Find where the given text appears and provide that cell's center as (x, y) coordinate. 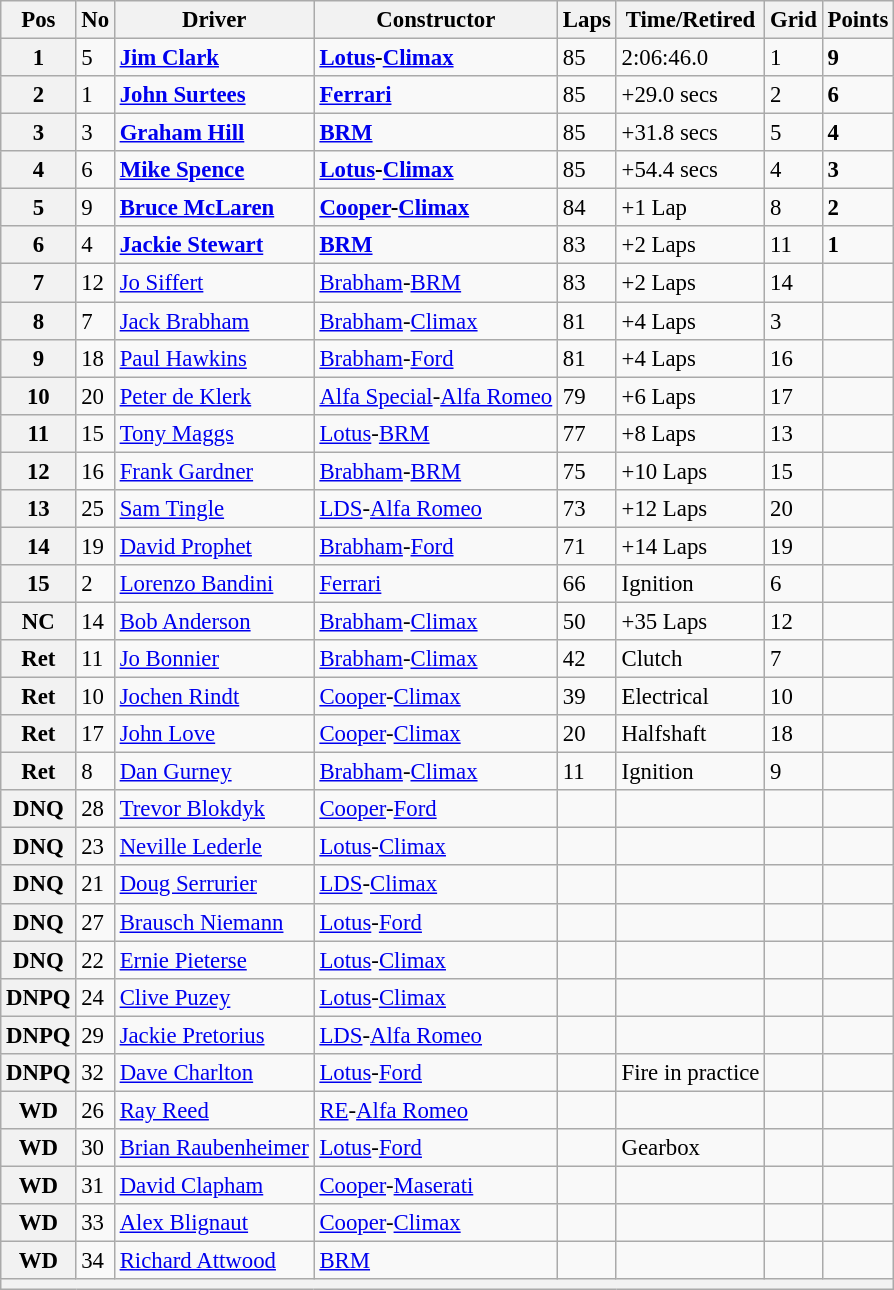
Ernie Pieterse (214, 960)
RE-Alfa Romeo (436, 1110)
NC (38, 621)
2:06:46.0 (690, 58)
Peter de Klerk (214, 396)
Jo Bonnier (214, 659)
50 (588, 621)
31 (95, 1185)
Cooper-Ford (436, 809)
John Surtees (214, 95)
42 (588, 659)
Grid (794, 20)
Richard Attwood (214, 1261)
Paul Hawkins (214, 358)
Cooper-Maserati (436, 1185)
Alfa Special-Alfa Romeo (436, 396)
Jackie Stewart (214, 245)
Jochen Rindt (214, 697)
Brausch Niemann (214, 922)
Driver (214, 20)
+8 Laps (690, 433)
Trevor Blokdyk (214, 809)
26 (95, 1110)
+12 Laps (690, 509)
23 (95, 847)
Gearbox (690, 1148)
LDS-Climax (436, 885)
No (95, 20)
+31.8 secs (690, 133)
Ray Reed (214, 1110)
Laps (588, 20)
Fire in practice (690, 1073)
Dave Charlton (214, 1073)
David Prophet (214, 546)
Mike Spence (214, 170)
32 (95, 1073)
Dan Gurney (214, 772)
73 (588, 509)
66 (588, 584)
34 (95, 1261)
Electrical (690, 697)
+1 Lap (690, 208)
29 (95, 1035)
Frank Gardner (214, 471)
Sam Tingle (214, 509)
+6 Laps (690, 396)
+14 Laps (690, 546)
Lotus-BRM (436, 433)
Constructor (436, 20)
+35 Laps (690, 621)
Brian Raubenheimer (214, 1148)
22 (95, 960)
84 (588, 208)
Bob Anderson (214, 621)
+29.0 secs (690, 95)
David Clapham (214, 1185)
Graham Hill (214, 133)
79 (588, 396)
Time/Retired (690, 20)
Bruce McLaren (214, 208)
Doug Serrurier (214, 885)
Halfshaft (690, 734)
Jo Siffert (214, 283)
25 (95, 509)
39 (588, 697)
John Love (214, 734)
21 (95, 885)
Jack Brabham (214, 321)
24 (95, 997)
Pos (38, 20)
71 (588, 546)
Points (858, 20)
Clutch (690, 659)
Lorenzo Bandini (214, 584)
Jackie Pretorius (214, 1035)
Alex Blignaut (214, 1223)
Clive Puzey (214, 997)
27 (95, 922)
+10 Laps (690, 471)
28 (95, 809)
+54.4 secs (690, 170)
Tony Maggs (214, 433)
75 (588, 471)
77 (588, 433)
Jim Clark (214, 58)
33 (95, 1223)
Neville Lederle (214, 847)
30 (95, 1148)
